Provide the [X, Y] coordinate of the cell's center where the given text is located.  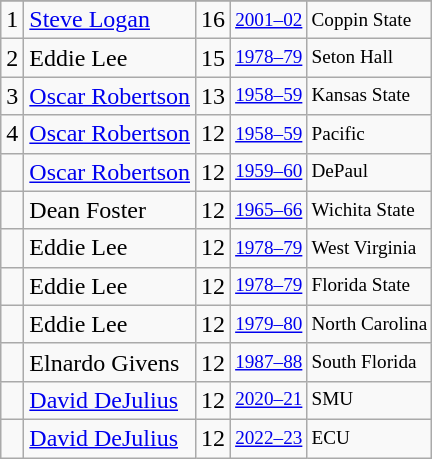
Pacific [370, 134]
1959–60 [269, 172]
1965–66 [269, 210]
Elnardo Givens [110, 362]
Seton Hall [370, 58]
2 [12, 58]
ECU [370, 438]
Florida State [370, 286]
2001–02 [269, 20]
16 [214, 20]
1979–80 [269, 324]
SMU [370, 400]
15 [214, 58]
Dean Foster [110, 210]
North Carolina [370, 324]
13 [214, 96]
Wichita State [370, 210]
DePaul [370, 172]
2022–23 [269, 438]
3 [12, 96]
South Florida [370, 362]
1987–88 [269, 362]
4 [12, 134]
Kansas State [370, 96]
2020–21 [269, 400]
Coppin State [370, 20]
1 [12, 20]
Steve Logan [110, 20]
West Virginia [370, 248]
